Provide the [x, y] coordinate of the cell's center where the given text is located.  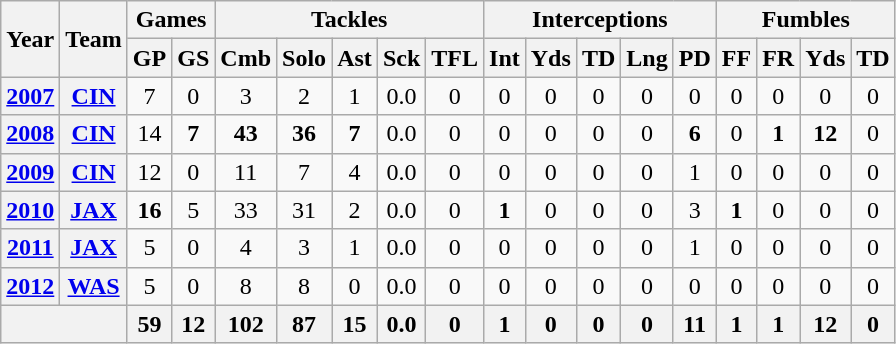
GP [149, 58]
WAS [94, 286]
Lng [647, 58]
43 [246, 134]
59 [149, 324]
16 [149, 210]
Solo [304, 58]
36 [304, 134]
2011 [30, 248]
Int [505, 58]
87 [304, 324]
14 [149, 134]
2007 [30, 96]
Team [94, 39]
PD [694, 58]
2012 [30, 286]
15 [355, 324]
Tackles [350, 20]
6 [694, 134]
Interceptions [600, 20]
GS [194, 58]
Cmb [246, 58]
33 [246, 210]
2008 [30, 134]
Games [170, 20]
2010 [30, 210]
FF [736, 58]
Sck [401, 58]
Fumbles [806, 20]
Ast [355, 58]
TFL [455, 58]
Year [30, 39]
2009 [30, 172]
102 [246, 324]
31 [304, 210]
FR [778, 58]
